Search for the cell housing the specified text and yield its (x, y) center coordinate. 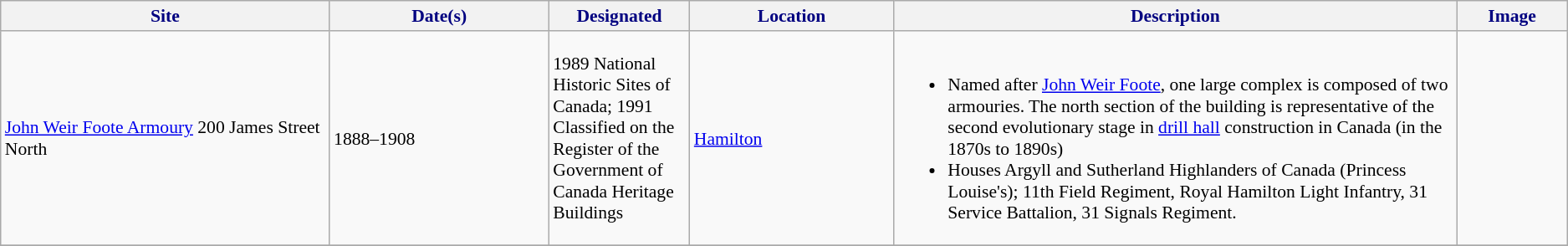
Description (1175, 16)
1989 National Historic Sites of Canada; 1991 Classified on the Register of the Government of Canada Heritage Buildings (619, 139)
Date(s) (439, 16)
Designated (619, 16)
John Weir Foote Armoury 200 James Street North (166, 139)
1888–1908 (439, 139)
Hamilton (791, 139)
Site (166, 16)
Location (791, 16)
Image (1512, 16)
